Capture the cell that displays the provided text and extract its [X, Y] central coordinate. 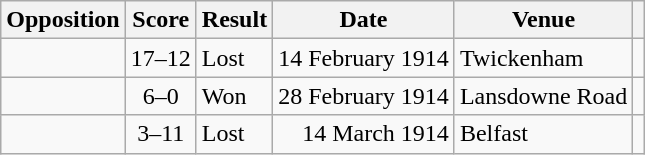
Score [160, 20]
Twickenham [543, 58]
Venue [543, 20]
Lansdowne Road [543, 96]
Result [234, 20]
14 February 1914 [364, 58]
6–0 [160, 96]
Date [364, 20]
3–11 [160, 134]
28 February 1914 [364, 96]
17–12 [160, 58]
Opposition [63, 20]
Won [234, 96]
Belfast [543, 134]
14 March 1914 [364, 134]
